Search for the cell housing the specified text and yield its [X, Y] center coordinate. 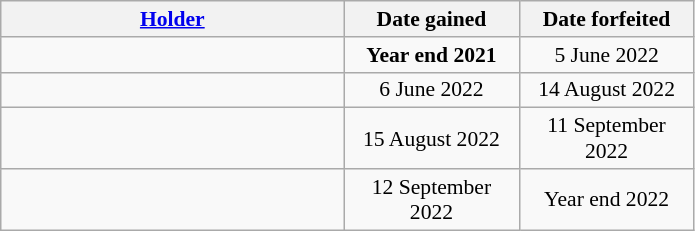
Date gained [432, 19]
12 September 2022 [432, 200]
Date forfeited [606, 19]
Holder [172, 19]
Year end 2022 [606, 200]
5 June 2022 [606, 55]
6 June 2022 [432, 90]
Year end 2021 [432, 55]
11 September 2022 [606, 138]
14 August 2022 [606, 90]
15 August 2022 [432, 138]
